Locate the cell with the specified text and output its (x, y) center coordinate. 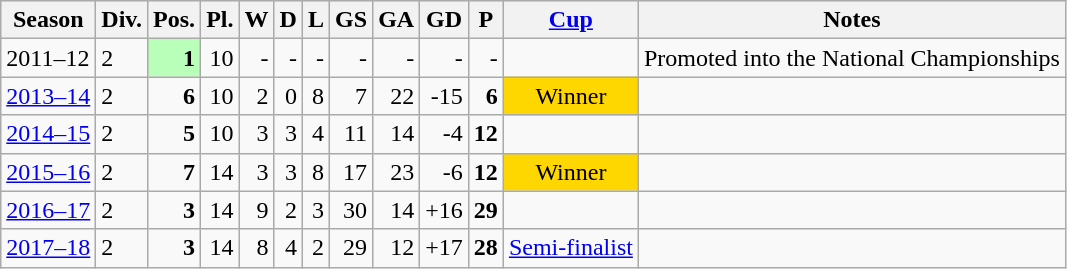
Promoted into the National Championships (852, 58)
2011–12 (48, 58)
Notes (852, 20)
Semi-finalist (570, 248)
GD (444, 20)
D (288, 20)
W (256, 20)
Pos. (174, 20)
1 (174, 58)
P (486, 20)
Cup (570, 20)
2014–15 (48, 134)
-6 (444, 172)
28 (486, 248)
23 (396, 172)
2016–17 (48, 210)
9 (256, 210)
0 (288, 96)
L (316, 20)
-15 (444, 96)
Pl. (220, 20)
5 (174, 134)
17 (352, 172)
+16 (444, 210)
GA (396, 20)
2013–14 (48, 96)
2017–18 (48, 248)
GS (352, 20)
22 (396, 96)
30 (352, 210)
Season (48, 20)
Div. (122, 20)
-4 (444, 134)
2015–16 (48, 172)
+17 (444, 248)
11 (352, 134)
